Return the (X, Y) coordinate for the center point of the cell that contains the specified text.  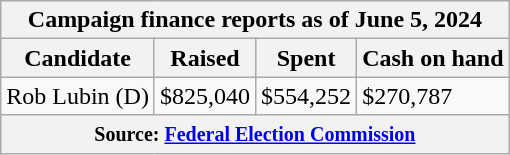
$270,787 (433, 96)
$825,040 (204, 96)
Spent (306, 58)
Candidate (78, 58)
$554,252 (306, 96)
Cash on hand (433, 58)
Rob Lubin (D) (78, 96)
Source: Federal Election Commission (255, 134)
Campaign finance reports as of June 5, 2024 (255, 20)
Raised (204, 58)
